Return (X, Y) of the center of cell containing provided text 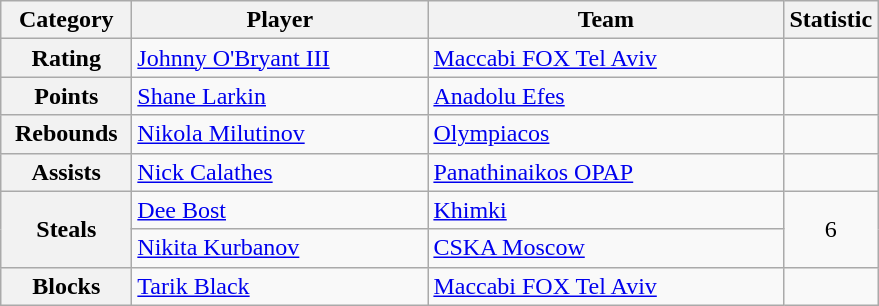
6 (831, 229)
Rating (66, 58)
Nick Calathes (280, 172)
Nikita Kurbanov (280, 248)
Panathinaikos OPAP (606, 172)
Category (66, 20)
Assists (66, 172)
Statistic (831, 20)
Olympiacos (606, 134)
Tarik Black (280, 286)
CSKA Moscow (606, 248)
Steals (66, 229)
Johnny O'Bryant III (280, 58)
Team (606, 20)
Blocks (66, 286)
Rebounds (66, 134)
Dee Bost (280, 210)
Khimki (606, 210)
Player (280, 20)
Shane Larkin (280, 96)
Points (66, 96)
Nikola Milutinov (280, 134)
Anadolu Efes (606, 96)
